Find where the given text appears and provide that cell's center as [x, y] coordinate. 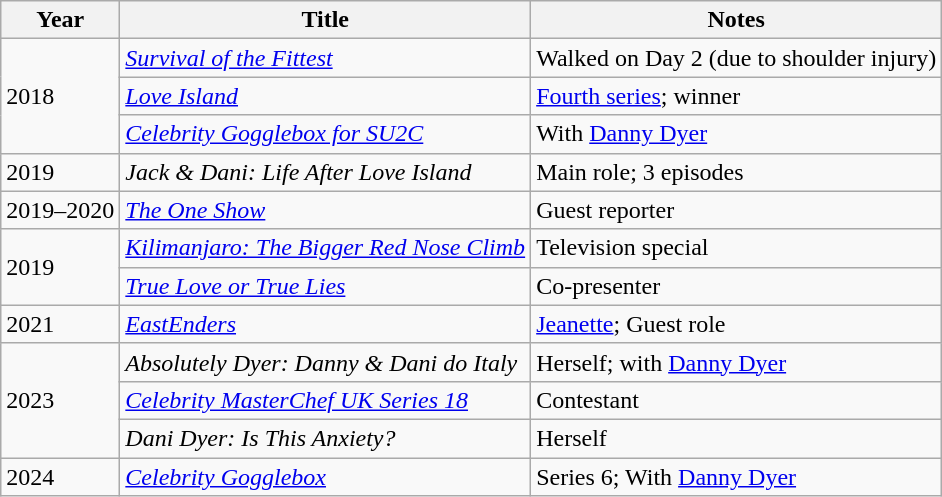
Celebrity Gogglebox for SU2C [326, 134]
Main role; 3 episodes [736, 172]
EastEnders [326, 324]
Herself [736, 438]
Jeanette; Guest role [736, 324]
Herself; with Danny Dyer [736, 362]
The One Show [326, 210]
Celebrity MasterChef UK Series 18 [326, 400]
Celebrity Gogglebox [326, 477]
2018 [60, 96]
Title [326, 20]
2019–2020 [60, 210]
Love Island [326, 96]
Series 6; With Danny Dyer [736, 477]
Notes [736, 20]
Year [60, 20]
Contestant [736, 400]
Television special [736, 248]
Guest reporter [736, 210]
Co-presenter [736, 286]
2023 [60, 400]
Kilimanjaro: The Bigger Red Nose Climb [326, 248]
Fourth series; winner [736, 96]
2024 [60, 477]
Dani Dyer: Is This Anxiety? [326, 438]
Survival of the Fittest [326, 58]
Walked on Day 2 (due to shoulder injury) [736, 58]
With Danny Dyer [736, 134]
Absolutely Dyer: Danny & Dani do Italy [326, 362]
2021 [60, 324]
Jack & Dani: Life After Love Island [326, 172]
True Love or True Lies [326, 286]
